Capture the cell that displays the provided text and extract its (x, y) central coordinate. 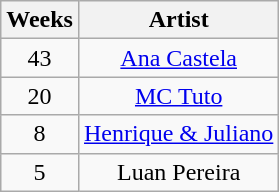
20 (40, 96)
5 (40, 172)
Weeks (40, 20)
MC Tuto (178, 96)
Artist (178, 20)
8 (40, 134)
43 (40, 58)
Luan Pereira (178, 172)
Henrique & Juliano (178, 134)
Ana Castela (178, 58)
